Extract the (X, Y) coordinate from the center of the cell holding the provided text.  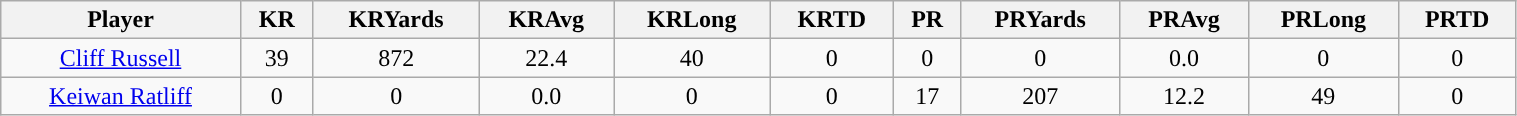
KR (276, 20)
Keiwan Ratliff (121, 96)
KRTD (832, 20)
PR (928, 20)
Player (121, 20)
Cliff Russell (121, 58)
PRTD (1457, 20)
49 (1323, 96)
KRYards (396, 20)
872 (396, 58)
39 (276, 58)
40 (692, 58)
17 (928, 96)
PRLong (1323, 20)
PRYards (1040, 20)
KRLong (692, 20)
207 (1040, 96)
22.4 (546, 58)
PRAvg (1184, 20)
KRAvg (546, 20)
12.2 (1184, 96)
